Return the [X, Y] coordinate for the center point of the cell that contains the specified text.  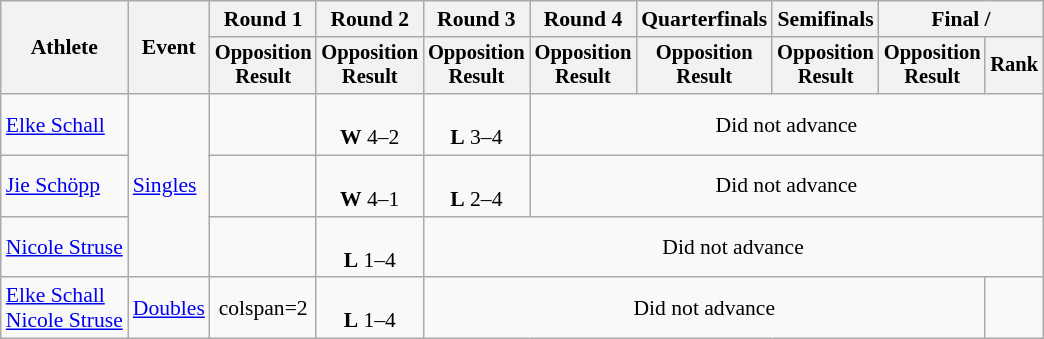
Semifinals [826, 19]
Event [169, 48]
Elke SchallNicole Struse [64, 308]
W 4–1 [370, 186]
W 4–2 [370, 124]
L 3–4 [476, 124]
Round 3 [476, 19]
Athlete [64, 48]
Quarterfinals [704, 19]
Doubles [169, 308]
Round 1 [264, 19]
Round 4 [584, 19]
Final / [961, 19]
Nicole Struse [64, 248]
Jie Schöpp [64, 186]
Singles [169, 186]
colspan=2 [264, 308]
Elke Schall [64, 124]
L 2–4 [476, 186]
Rank [1014, 66]
Round 2 [370, 19]
